Search for the cell housing the specified text and yield its (x, y) center coordinate. 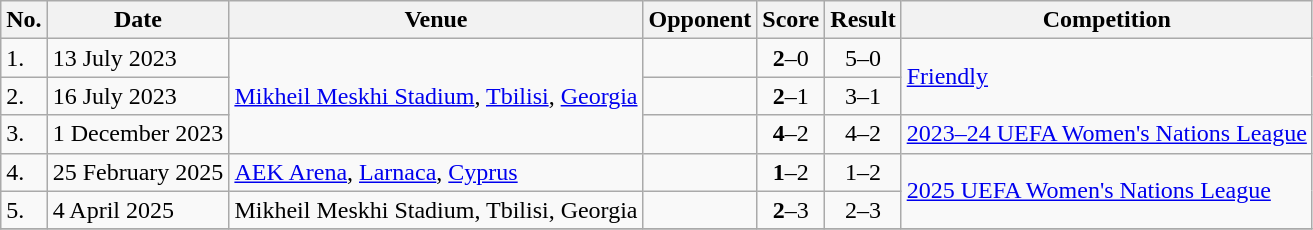
3. (24, 134)
Score (791, 20)
Result (863, 20)
Venue (436, 20)
AEK Arena, Larnaca, Cyprus (436, 172)
2–0 (791, 58)
2. (24, 96)
1. (24, 58)
4 April 2025 (138, 210)
No. (24, 20)
2025 UEFA Women's Nations League (1106, 191)
2–1 (791, 96)
Date (138, 20)
Friendly (1106, 77)
25 February 2025 (138, 172)
2023–24 UEFA Women's Nations League (1106, 134)
5–0 (863, 58)
5. (24, 210)
4. (24, 172)
1 December 2023 (138, 134)
3–1 (863, 96)
16 July 2023 (138, 96)
Opponent (700, 20)
13 July 2023 (138, 58)
Competition (1106, 20)
